Return the (X, Y) coordinate for the center point of the cell that contains the specified text.  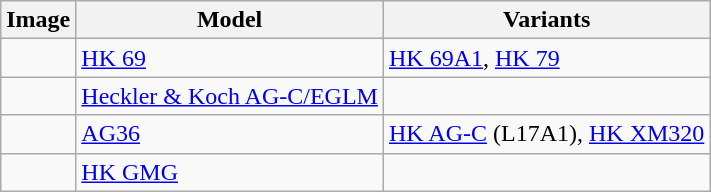
Image (38, 20)
HK 69 (230, 58)
HK AG-C (L17A1), HK XM320 (546, 134)
HK 69A1, HK 79 (546, 58)
Variants (546, 20)
Model (230, 20)
AG36 (230, 134)
HK GMG (230, 172)
Heckler & Koch AG-C/EGLM (230, 96)
